Extract the (x, y) coordinate from the center of the cell holding the provided text.  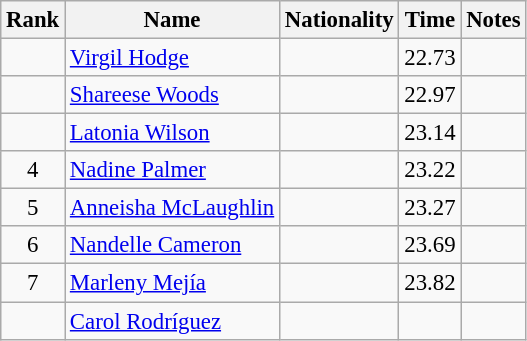
Virgil Hodge (172, 58)
Name (172, 20)
Time (430, 20)
Carol Rodríguez (172, 321)
Anneisha McLaughlin (172, 208)
Nadine Palmer (172, 170)
22.97 (430, 95)
23.69 (430, 245)
Nandelle Cameron (172, 245)
4 (33, 170)
6 (33, 245)
Latonia Wilson (172, 133)
Rank (33, 20)
23.82 (430, 283)
23.22 (430, 170)
7 (33, 283)
23.14 (430, 133)
Nationality (340, 20)
Marleny Mejía (172, 283)
5 (33, 208)
Shareese Woods (172, 95)
Notes (494, 20)
23.27 (430, 208)
22.73 (430, 58)
